Find where the given text appears and provide that cell's center as (x, y) coordinate. 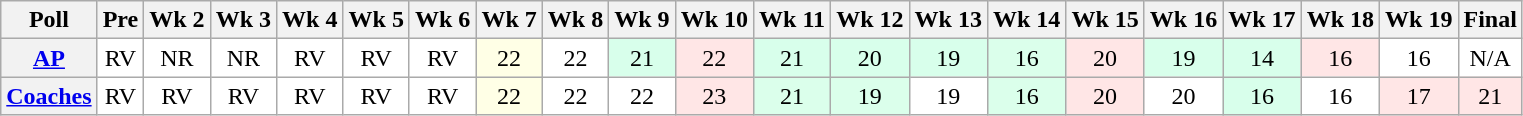
Final (1490, 20)
17 (1419, 96)
Pre (120, 20)
Wk 12 (870, 20)
Wk 13 (948, 20)
Wk 11 (792, 20)
Wk 8 (575, 20)
Wk 15 (1105, 20)
Poll (49, 20)
AP (49, 58)
Wk 16 (1183, 20)
Wk 18 (1340, 20)
14 (1262, 58)
Wk 3 (243, 20)
Coaches (49, 96)
Wk 19 (1419, 20)
23 (714, 96)
Wk 17 (1262, 20)
Wk 2 (177, 20)
Wk 6 (442, 20)
Wk 4 (310, 20)
Wk 10 (714, 20)
Wk 14 (1026, 20)
Wk 7 (509, 20)
N/A (1490, 58)
Wk 9 (642, 20)
Wk 5 (376, 20)
